Scan for the cell matching the given text and deliver its (X, Y) coordinate at center. 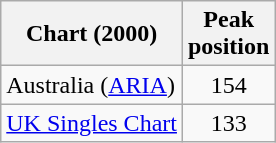
UK Singles Chart (92, 123)
Peak position (228, 34)
Australia (ARIA) (92, 85)
154 (228, 85)
Chart (2000) (92, 34)
133 (228, 123)
